Provide the [x, y] coordinate of the cell's center where the given text is located.  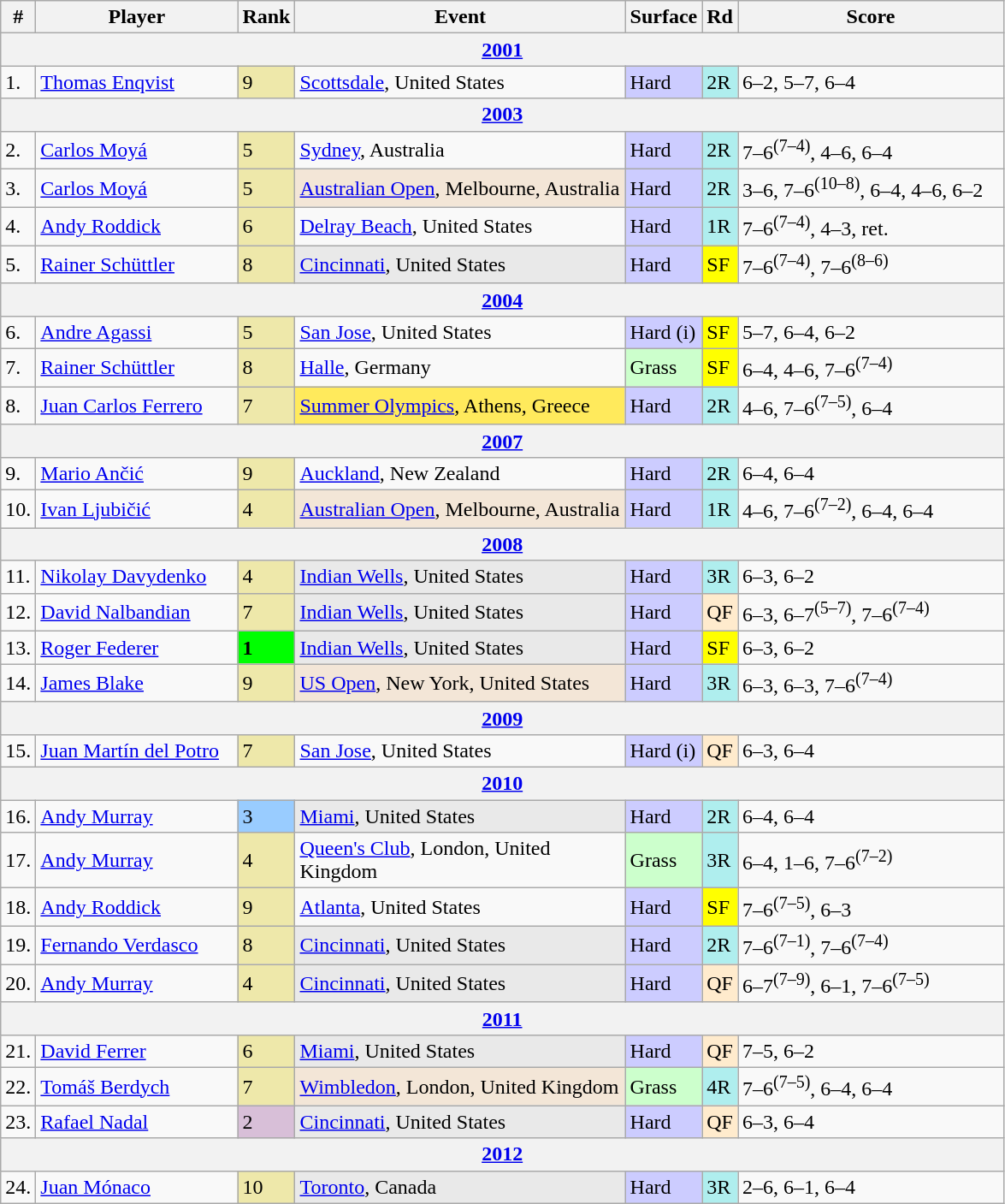
11. [19, 577]
Wimbledon, London, United Kingdom [460, 1087]
13. [19, 648]
Tomáš Berdych [137, 1087]
4R [720, 1087]
3–6, 7–6(10–8), 6–4, 4–6, 6–2 [871, 188]
6–2, 5–7, 6–4 [871, 82]
3 [267, 816]
5–7, 6–4, 6–2 [871, 332]
9. [19, 474]
James Blake [137, 683]
18. [19, 907]
Summer Olympics, Athens, Greece [460, 406]
2003 [503, 115]
19. [19, 945]
23. [19, 1122]
2012 [503, 1154]
1 [267, 648]
16. [19, 816]
Sydney, Australia [460, 151]
6–3, 6–7(5–7), 7–6(7–4) [871, 613]
24. [19, 1187]
12. [19, 613]
Score [871, 17]
21. [19, 1051]
14. [19, 683]
Andre Agassi [137, 332]
6. [19, 332]
7–6(7–1), 7–6(7–4) [871, 945]
7. [19, 368]
15. [19, 750]
Halle, Germany [460, 368]
10. [19, 510]
Rank [267, 17]
7–6(7–5), 6–3 [871, 907]
7–6(7–4), 7–6(8–6) [871, 265]
Juan Martín del Potro [137, 750]
Ivan Ljubičić [137, 510]
Surface [664, 17]
# [19, 17]
2010 [503, 784]
7–6(7–4), 4–3, ret. [871, 226]
2. [19, 151]
6–4, 4–6, 7–6(7–4) [871, 368]
2001 [503, 50]
Delray Beach, United States [460, 226]
Scottsdale, United States [460, 82]
Queen's Club, London, United Kingdom [460, 861]
4. [19, 226]
6–3, 6–3, 7–6(7–4) [871, 683]
US Open, New York, United States [460, 683]
David Nalbandian [137, 613]
10 [267, 1187]
7–5, 6–2 [871, 1051]
2 [267, 1122]
Event [460, 17]
1. [19, 82]
Thomas Enqvist [137, 82]
6–4, 1–6, 7–6(7–2) [871, 861]
2004 [503, 300]
22. [19, 1087]
Toronto, Canada [460, 1187]
2008 [503, 544]
Atlanta, United States [460, 907]
David Ferrer [137, 1051]
7–6(7–5), 6–4, 6–4 [871, 1087]
4–6, 7–6(7–2), 6–4, 6–4 [871, 510]
Rafael Nadal [137, 1122]
2009 [503, 718]
7–6(7–4), 4–6, 6–4 [871, 151]
Juan Carlos Ferrero [137, 406]
17. [19, 861]
Roger Federer [137, 648]
Juan Mónaco [137, 1187]
2–6, 6–1, 6–4 [871, 1187]
Mario Ančić [137, 474]
2007 [503, 441]
4–6, 7–6(7–5), 6–4 [871, 406]
Rd [720, 17]
Nikolay Davydenko [137, 577]
5. [19, 265]
Player [137, 17]
Auckland, New Zealand [460, 474]
Fernando Verdasco [137, 945]
8. [19, 406]
3. [19, 188]
6–7(7–9), 6–1, 7–6(7–5) [871, 984]
2011 [503, 1018]
20. [19, 984]
